Provide the [x, y] coordinate of the cell's center where the given text is located.  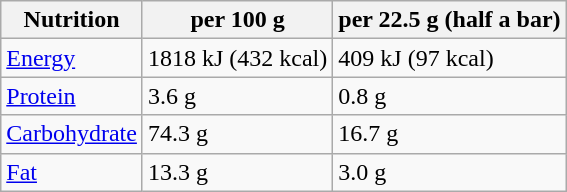
3.6 g [237, 96]
Fat [72, 172]
1818 kJ (432 kcal) [237, 58]
Nutrition [72, 20]
0.8 g [450, 96]
Carbohydrate [72, 134]
409 kJ (97 kcal) [450, 58]
13.3 g [237, 172]
per 22.5 g (half a bar) [450, 20]
per 100 g [237, 20]
16.7 g [450, 134]
74.3 g [237, 134]
Energy [72, 58]
Protein [72, 96]
3.0 g [450, 172]
